Scan for the cell matching the given text and deliver its (x, y) coordinate at center. 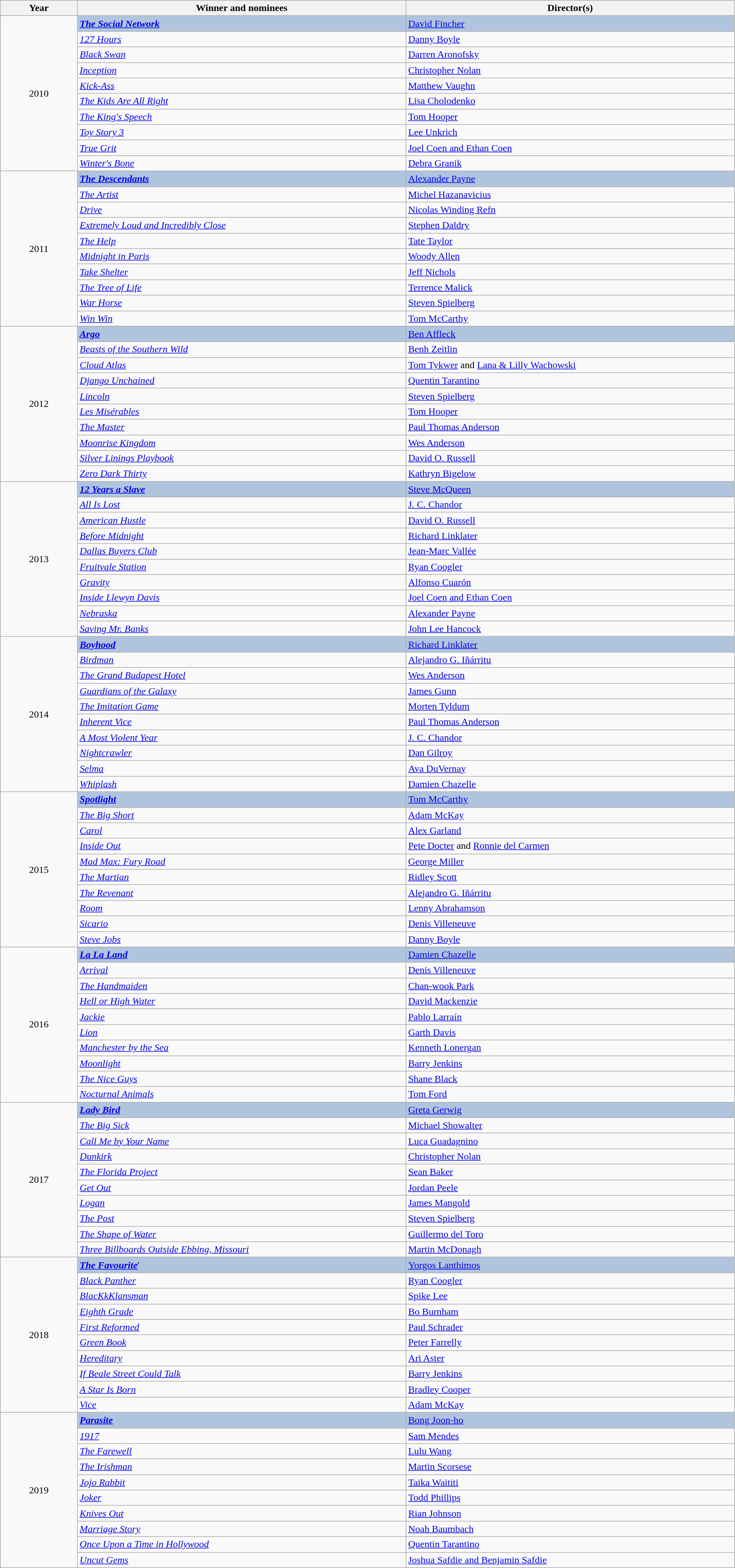
The Irishman (241, 1467)
Logan (241, 1203)
BlacKkKlansman (241, 1296)
James Mangold (570, 1203)
The Kids Are All Right (241, 101)
Michel Hazanavicius (570, 194)
The Farewell (241, 1451)
Eighth Grade (241, 1312)
Guardians of the Galaxy (241, 691)
The Tree of Life (241, 287)
Dallas Buyers Club (241, 551)
Before Midnight (241, 536)
2011 (39, 249)
Benh Zeitlin (570, 349)
Cloud Atlas (241, 365)
Tom Tykwer and Lana & Lilly Wachowski (570, 365)
Bo Burnham (570, 1312)
Alfonso Cuarón (570, 582)
Nebraska (241, 613)
Bradley Cooper (570, 1389)
Beasts of the Southern Wild (241, 349)
Yorgos Lanthimos (570, 1265)
Morten Tyldum (570, 707)
The Big Sick (241, 1125)
Sam Mendes (570, 1435)
Lady Bird (241, 1110)
The Social Network (241, 24)
Paul Schrader (570, 1327)
Lee Unkrich (570, 132)
Knives Out (241, 1513)
Moonrise Kingdom (241, 442)
Joshua Safdie and Benjamin Safdie (570, 1560)
The Master (241, 427)
Shane Black (570, 1079)
2015 (39, 869)
Arrival (241, 970)
Pete Docter and Ronnie del Carmen (570, 846)
Take Shelter (241, 272)
Lincoln (241, 396)
The Artist (241, 194)
Drive (241, 210)
Marriage Story (241, 1529)
The Grand Budapest Hotel (241, 675)
Jackie (241, 1017)
Silver Linings Playbook (241, 458)
Jean-Marc Vallée (570, 551)
Parasite (241, 1420)
Rian Johnson (570, 1513)
The Handmaiden (241, 986)
Joker (241, 1498)
Director(s) (570, 8)
Tate Taylor (570, 241)
Steve Jobs (241, 939)
Vice (241, 1405)
Noah Baumbach (570, 1529)
George Miller (570, 861)
The Revenant (241, 892)
Martin McDonagh (570, 1250)
Lion (241, 1032)
Extremely Loud and Incredibly Close (241, 225)
The Imitation Game (241, 707)
Dunkirk (241, 1156)
The Post (241, 1219)
The Favourite' (241, 1265)
Three Billboards Outside Ebbing, Missouri (241, 1250)
Dan Gilroy (570, 753)
Alex Garland (570, 830)
Get Out (241, 1188)
The Nice Guys (241, 1079)
Boyhood (241, 644)
John Lee Hancock (570, 629)
Inception (241, 70)
Garth Davis (570, 1032)
Nightcrawler (241, 753)
2014 (39, 714)
Debra Granik (570, 163)
A Most Violent Year (241, 738)
James Gunn (570, 691)
2018 (39, 1335)
Kenneth Lonergan (570, 1048)
Hereditary (241, 1358)
Kick-Ass (241, 86)
Inside Llewyn Davis (241, 598)
Lenny Abrahamson (570, 908)
The Shape of Water (241, 1234)
Manchester by the Sea (241, 1048)
Lulu Wang (570, 1451)
David Fincher (570, 24)
Ava DuVernay (570, 769)
Birdman (241, 660)
Selma (241, 769)
Terrence Malick (570, 287)
Django Unchained (241, 380)
All Is Lost (241, 505)
Inherent Vice (241, 722)
The Big Short (241, 815)
If Beale Street Could Talk (241, 1374)
War Horse (241, 303)
Uncut Gems (241, 1560)
Kathryn Bigelow (570, 474)
Whiplash (241, 784)
Spike Lee (570, 1296)
Les Misérables (241, 411)
Nicolas Winding Refn (570, 210)
Winter's Bone (241, 163)
2010 (39, 94)
Winner and nominees (241, 8)
Peter Farrelly (570, 1343)
Ridley Scott (570, 877)
La La Land (241, 955)
Hell or High Water (241, 1001)
Midnight in Paris (241, 256)
2012 (39, 404)
Woody Allen (570, 256)
Carol (241, 830)
Black Panther (241, 1281)
Stephen Daldry (570, 225)
Moonlight (241, 1063)
The King's Speech (241, 117)
Sicario (241, 923)
Fruitvale Station (241, 567)
12 Years a Slave (241, 489)
127 Hours (241, 39)
Mad Max: Fury Road (241, 861)
Nocturnal Animals (241, 1094)
Call Me by Your Name (241, 1141)
Lisa Cholodenko (570, 101)
Inside Out (241, 846)
Zero Dark Thirty (241, 474)
David Mackenzie (570, 1001)
Spotlight (241, 799)
Martin Scorsese (570, 1467)
Jeff Nichols (570, 272)
Saving Mr. Banks (241, 629)
True Grit (241, 148)
Room (241, 908)
The Florida Project (241, 1172)
Win Win (241, 318)
Bong Joon-ho (570, 1420)
Chan-wook Park (570, 986)
American Hustle (241, 520)
Greta Gerwig (570, 1110)
Jojo Rabbit (241, 1482)
Jordan Peele (570, 1188)
Year (39, 8)
Taika Waititi (570, 1482)
Darren Aronofsky (570, 55)
Gravity (241, 582)
Toy Story 3 (241, 132)
Green Book (241, 1343)
2016 (39, 1025)
Ben Affleck (570, 334)
2019 (39, 1490)
2013 (39, 559)
Pablo Larraín (570, 1017)
1917 (241, 1435)
The Descendants (241, 179)
Sean Baker (570, 1172)
Guillermo del Toro (570, 1234)
Luca Guadagnino (570, 1141)
2017 (39, 1180)
The Martian (241, 877)
Todd Phillips (570, 1498)
Black Swan (241, 55)
Once Upon a Time in Hollywood (241, 1544)
First Reformed (241, 1327)
Matthew Vaughn (570, 86)
Tom Ford (570, 1094)
The Help (241, 241)
A Star Is Born (241, 1389)
Ari Aster (570, 1358)
Michael Showalter (570, 1125)
Steve McQueen (570, 489)
Argo (241, 334)
